Provide the [x, y] coordinate of the cell's center where the given text is located.  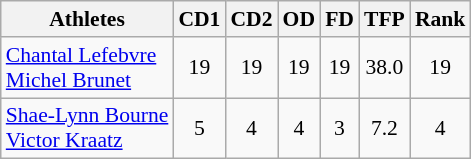
TFP [384, 19]
FD [340, 19]
Athletes [88, 19]
CD2 [251, 19]
Rank [440, 19]
Chantal LefebvreMichel Brunet [88, 68]
38.0 [384, 68]
OD [300, 19]
5 [199, 128]
7.2 [384, 128]
Shae-Lynn BourneVictor Kraatz [88, 128]
CD1 [199, 19]
3 [340, 128]
